Pinpoint the cell where the given text exists, returning its [X, Y] midpoint coordinate. 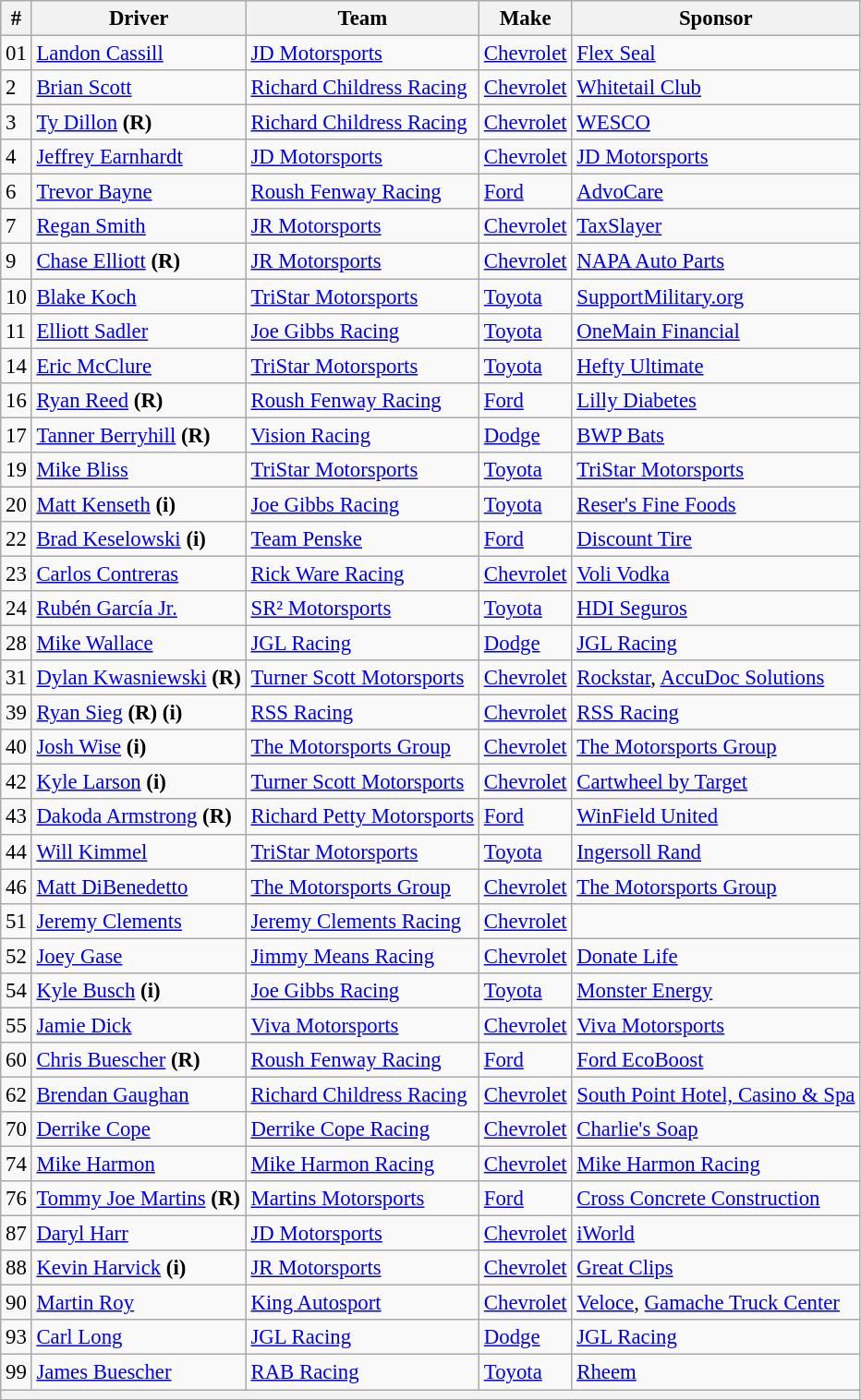
Will Kimmel [139, 851]
Ty Dillon (R) [139, 123]
52 [17, 956]
2 [17, 88]
Kevin Harvick (i) [139, 1268]
Tanner Berryhill (R) [139, 435]
Lilly Diabetes [716, 400]
Rubén García Jr. [139, 609]
# [17, 18]
SR² Motorsports [362, 609]
Kyle Larson (i) [139, 782]
74 [17, 1165]
99 [17, 1372]
Blake Koch [139, 296]
Joey Gase [139, 956]
Jamie Dick [139, 1025]
70 [17, 1129]
Rockstar, AccuDoc Solutions [716, 678]
4 [17, 157]
SupportMilitary.org [716, 296]
24 [17, 609]
10 [17, 296]
WinField United [716, 817]
17 [17, 435]
Ingersoll Rand [716, 851]
Cross Concrete Construction [716, 1199]
55 [17, 1025]
43 [17, 817]
Monster Energy [716, 991]
Martin Roy [139, 1303]
Hefty Ultimate [716, 366]
44 [17, 851]
Sponsor [716, 18]
Great Clips [716, 1268]
RAB Racing [362, 1372]
HDI Seguros [716, 609]
3 [17, 123]
19 [17, 470]
King Autosport [362, 1303]
Kyle Busch (i) [139, 991]
Mike Bliss [139, 470]
Carl Long [139, 1338]
16 [17, 400]
Matt Kenseth (i) [139, 504]
Regan Smith [139, 226]
Ryan Reed (R) [139, 400]
Ford EcoBoost [716, 1060]
Brendan Gaughan [139, 1094]
Derrike Cope Racing [362, 1129]
28 [17, 644]
93 [17, 1338]
51 [17, 921]
Reser's Fine Foods [716, 504]
Brad Keselowski (i) [139, 539]
Mike Harmon [139, 1165]
9 [17, 261]
Carlos Contreras [139, 573]
Trevor Bayne [139, 192]
88 [17, 1268]
20 [17, 504]
Jeremy Clements Racing [362, 921]
90 [17, 1303]
TaxSlayer [716, 226]
BWP Bats [716, 435]
6 [17, 192]
54 [17, 991]
AdvoCare [716, 192]
Tommy Joe Martins (R) [139, 1199]
40 [17, 747]
Ryan Sieg (R) (i) [139, 713]
Matt DiBenedetto [139, 887]
46 [17, 887]
Jeremy Clements [139, 921]
Cartwheel by Target [716, 782]
Vision Racing [362, 435]
Josh Wise (i) [139, 747]
Discount Tire [716, 539]
31 [17, 678]
Whitetail Club [716, 88]
Jeffrey Earnhardt [139, 157]
Dylan Kwasniewski (R) [139, 678]
Elliott Sadler [139, 331]
South Point Hotel, Casino & Spa [716, 1094]
Eric McClure [139, 366]
Chase Elliott (R) [139, 261]
Team [362, 18]
Voli Vodka [716, 573]
Richard Petty Motorsports [362, 817]
Mike Wallace [139, 644]
87 [17, 1234]
Brian Scott [139, 88]
James Buescher [139, 1372]
23 [17, 573]
60 [17, 1060]
11 [17, 331]
iWorld [716, 1234]
Landon Cassill [139, 54]
76 [17, 1199]
Rick Ware Racing [362, 573]
Daryl Harr [139, 1234]
42 [17, 782]
14 [17, 366]
Driver [139, 18]
Donate Life [716, 956]
Martins Motorsports [362, 1199]
7 [17, 226]
62 [17, 1094]
OneMain Financial [716, 331]
WESCO [716, 123]
Jimmy Means Racing [362, 956]
Veloce, Gamache Truck Center [716, 1303]
Rheem [716, 1372]
Dakoda Armstrong (R) [139, 817]
22 [17, 539]
Charlie's Soap [716, 1129]
01 [17, 54]
39 [17, 713]
NAPA Auto Parts [716, 261]
Make [526, 18]
Flex Seal [716, 54]
Chris Buescher (R) [139, 1060]
Derrike Cope [139, 1129]
Team Penske [362, 539]
